Capture the cell that displays the provided text and extract its (x, y) central coordinate. 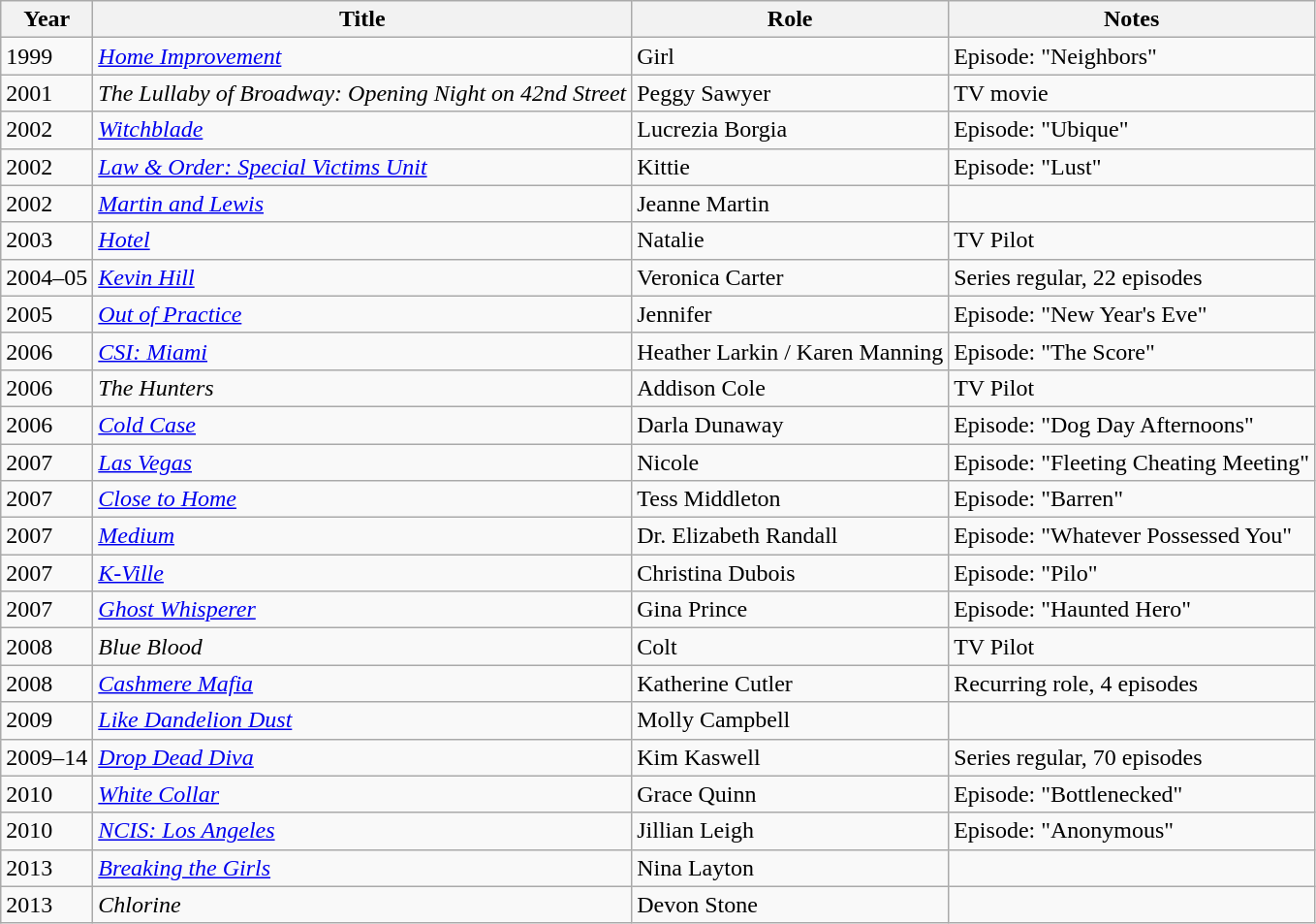
Series regular, 70 episodes (1132, 757)
Girl (791, 56)
Addison Cole (791, 388)
Dr. Elizabeth Randall (791, 536)
Episode: "Neighbors" (1132, 56)
Medium (362, 536)
Heather Larkin / Karen Manning (791, 351)
Molly Campbell (791, 720)
Close to Home (362, 499)
Episode: "Whatever Possessed You" (1132, 536)
Blue Blood (362, 647)
Breaking the Girls (362, 868)
Episode: "Anonymous" (1132, 831)
Role (791, 19)
Episode: "The Score" (1132, 351)
Cashmere Mafia (362, 684)
White Collar (362, 794)
2004–05 (47, 277)
Katherine Cutler (791, 684)
Gina Prince (791, 610)
Veronica Carter (791, 277)
Series regular, 22 episodes (1132, 277)
2001 (47, 93)
2003 (47, 240)
Episode: "Dog Day Afternoons" (1132, 425)
Out of Practice (362, 314)
The Lullaby of Broadway: Opening Night on 42nd Street (362, 93)
Martin and Lewis (362, 204)
Title (362, 19)
Nina Layton (791, 868)
Witchblade (362, 130)
Year (47, 19)
Like Dandelion Dust (362, 720)
Episode: "Lust" (1132, 167)
Cold Case (362, 425)
Jeanne Martin (791, 204)
CSI: Miami (362, 351)
Episode: "Ubique" (1132, 130)
Kittie (791, 167)
Jillian Leigh (791, 831)
Nicole (791, 462)
K-Ville (362, 573)
Recurring role, 4 episodes (1132, 684)
Chlorine (362, 905)
TV movie (1132, 93)
Episode: "Fleeting Cheating Meeting" (1132, 462)
Notes (1132, 19)
Drop Dead Diva (362, 757)
Episode: "Pilo" (1132, 573)
Ghost Whisperer (362, 610)
Las Vegas (362, 462)
Darla Dunaway (791, 425)
Episode: "Haunted Hero" (1132, 610)
Hotel (362, 240)
Law & Order: Special Victims Unit (362, 167)
Kevin Hill (362, 277)
Christina Dubois (791, 573)
Devon Stone (791, 905)
Grace Quinn (791, 794)
Lucrezia Borgia (791, 130)
Episode: "New Year's Eve" (1132, 314)
NCIS: Los Angeles (362, 831)
Tess Middleton (791, 499)
Home Improvement (362, 56)
Peggy Sawyer (791, 93)
Kim Kaswell (791, 757)
2009–14 (47, 757)
Jennifer (791, 314)
2009 (47, 720)
1999 (47, 56)
Episode: "Bottlenecked" (1132, 794)
Colt (791, 647)
Episode: "Barren" (1132, 499)
Natalie (791, 240)
The Hunters (362, 388)
2005 (47, 314)
